Scan for the cell matching the given text and deliver its (x, y) coordinate at center. 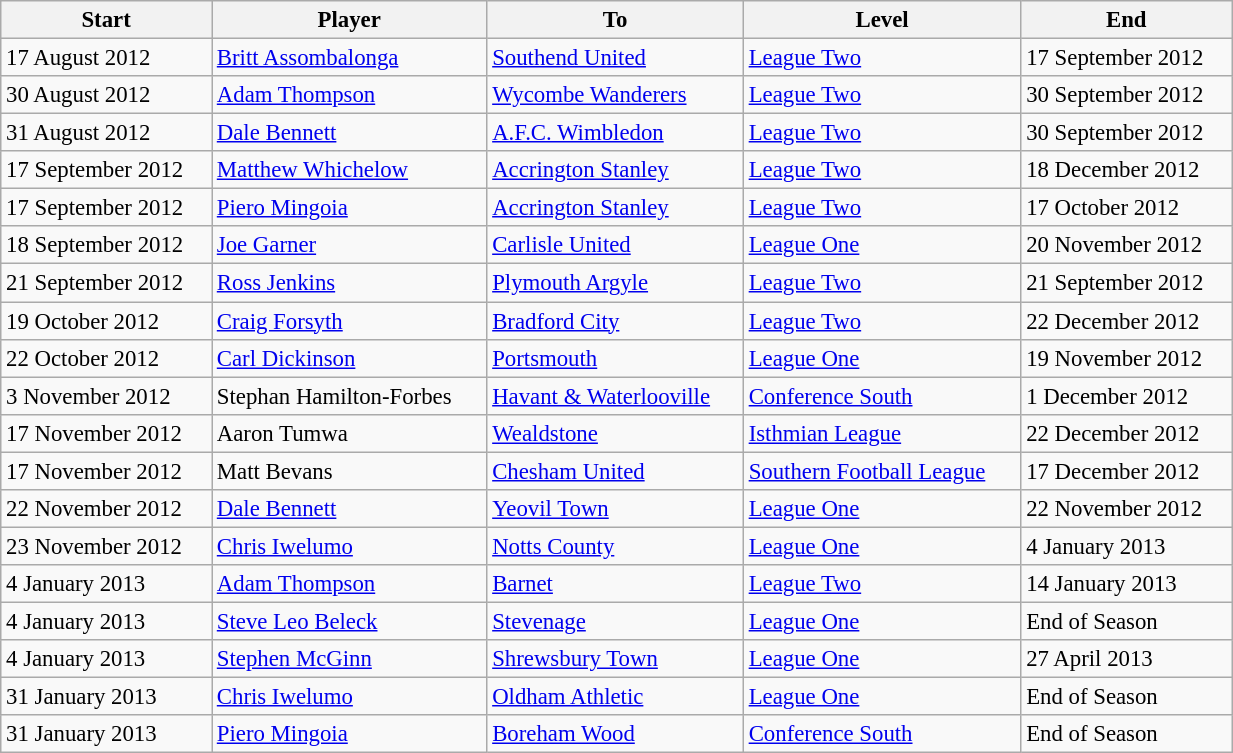
Isthmian League (882, 433)
20 November 2012 (1126, 245)
Havant & Waterlooville (615, 396)
Oldham Athletic (615, 697)
Matthew Whichelow (350, 170)
Southend United (615, 58)
Steve Leo Beleck (350, 621)
Stephen McGinn (350, 659)
17 August 2012 (106, 58)
1 December 2012 (1126, 396)
End (1126, 20)
Craig Forsyth (350, 321)
Barnet (615, 584)
Plymouth Argyle (615, 283)
Shrewsbury Town (615, 659)
Notts County (615, 546)
Start (106, 20)
27 April 2013 (1126, 659)
A.F.C. Wimbledon (615, 133)
Boreham Wood (615, 734)
Aaron Tumwa (350, 433)
14 January 2013 (1126, 584)
17 December 2012 (1126, 471)
22 October 2012 (106, 358)
19 October 2012 (106, 321)
Level (882, 20)
Southern Football League (882, 471)
Ross Jenkins (350, 283)
Wealdstone (615, 433)
18 September 2012 (106, 245)
To (615, 20)
18 December 2012 (1126, 170)
19 November 2012 (1126, 358)
Bradford City (615, 321)
Stephan Hamilton-Forbes (350, 396)
Britt Assombalonga (350, 58)
Matt Bevans (350, 471)
Stevenage (615, 621)
23 November 2012 (106, 546)
3 November 2012 (106, 396)
Carl Dickinson (350, 358)
Wycombe Wanderers (615, 95)
Yeovil Town (615, 509)
Chesham United (615, 471)
30 August 2012 (106, 95)
Joe Garner (350, 245)
Player (350, 20)
Portsmouth (615, 358)
31 August 2012 (106, 133)
17 October 2012 (1126, 208)
Carlisle United (615, 245)
